Provide the [x, y] coordinate of the cell's center where the given text is located.  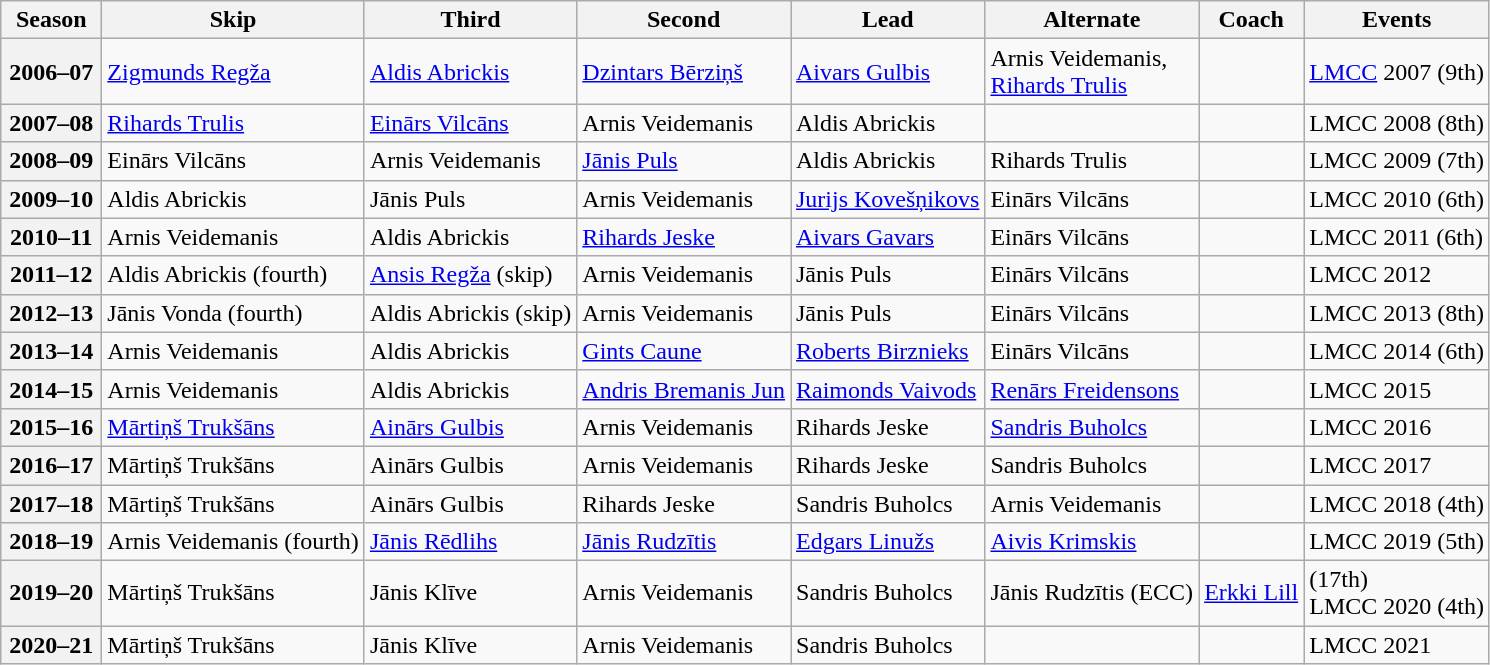
Aivis Krimskis [1092, 542]
LMCC 2019 (5th) [1397, 542]
Skip [234, 20]
Roberts Birznieks [887, 351]
Renārs Freidensons [1092, 389]
LMCC 2009 (7th) [1397, 161]
2016–17 [52, 465]
Aldis Abrickis (fourth) [234, 275]
Jānis Rēdlihs [470, 542]
LMCC 2021 [1397, 645]
Andris Bremanis Jun [684, 389]
Erkki Lill [1252, 594]
2012–13 [52, 313]
Aivars Gulbis [887, 72]
Jānis Rudzītis [684, 542]
2014–15 [52, 389]
2017–18 [52, 503]
Zigmunds Regža [234, 72]
Jānis Rudzītis (ECC) [1092, 594]
2006–07 [52, 72]
2009–10 [52, 199]
LMCC 2017 [1397, 465]
Jurijs Kovešņikovs [887, 199]
2011–12 [52, 275]
LMCC 2015 [1397, 389]
2008–09 [52, 161]
LMCC 2011 (6th) [1397, 237]
Lead [887, 20]
Dzintars Bērziņš [684, 72]
Edgars Linužs [887, 542]
LMCC 2007 (9th) [1397, 72]
2018–19 [52, 542]
Gints Caune [684, 351]
2007–08 [52, 123]
Raimonds Vaivods [887, 389]
Events [1397, 20]
Third [470, 20]
2020–21 [52, 645]
LMCC 2018 (4th) [1397, 503]
Aldis Abrickis (skip) [470, 313]
LMCC 2014 (6th) [1397, 351]
LMCC 2016 [1397, 427]
LMCC 2012 [1397, 275]
LMCC 2008 (8th) [1397, 123]
LMCC 2013 (8th) [1397, 313]
2013–14 [52, 351]
2019–20 [52, 594]
2015–16 [52, 427]
2010–11 [52, 237]
(17th)LMCC 2020 (4th) [1397, 594]
Arnis Veidemanis,Rihards Trulis [1092, 72]
Ansis Regža (skip) [470, 275]
LMCC 2010 (6th) [1397, 199]
Second [684, 20]
Jānis Vonda (fourth) [234, 313]
Season [52, 20]
Aivars Gavars [887, 237]
Coach [1252, 20]
Alternate [1092, 20]
Arnis Veidemanis (fourth) [234, 542]
